Provide the [X, Y] coordinate of the cell's center where the given text is located.  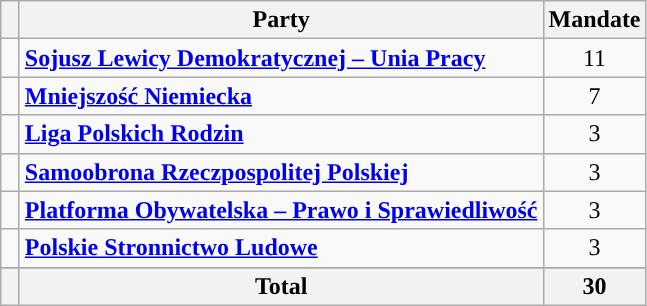
11 [594, 58]
Liga Polskich Rodzin [281, 134]
Total [281, 286]
Mandate [594, 20]
Samoobrona Rzeczpospolitej Polskiej [281, 172]
Sojusz Lewicy Demokratycznej – Unia Pracy [281, 58]
Mniejszość Niemiecka [281, 96]
7 [594, 96]
30 [594, 286]
Polskie Stronnictwo Ludowe [281, 248]
Party [281, 20]
Platforma Obywatelska – Prawo i Sprawiedliwość [281, 210]
